For the text-containing cell, return its midpoint in (X, Y) coordinate format. 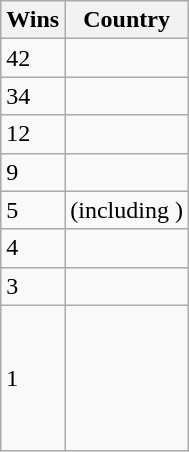
34 (33, 96)
Wins (33, 20)
5 (33, 210)
(including ) (127, 210)
1 (33, 378)
4 (33, 248)
42 (33, 58)
9 (33, 172)
12 (33, 134)
3 (33, 286)
Country (127, 20)
